Search for the cell housing the specified text and yield its [X, Y] center coordinate. 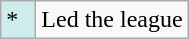
* [18, 20]
Led the league [112, 20]
